Provide the (X, Y) coordinate of the cell's center where the given text is located.  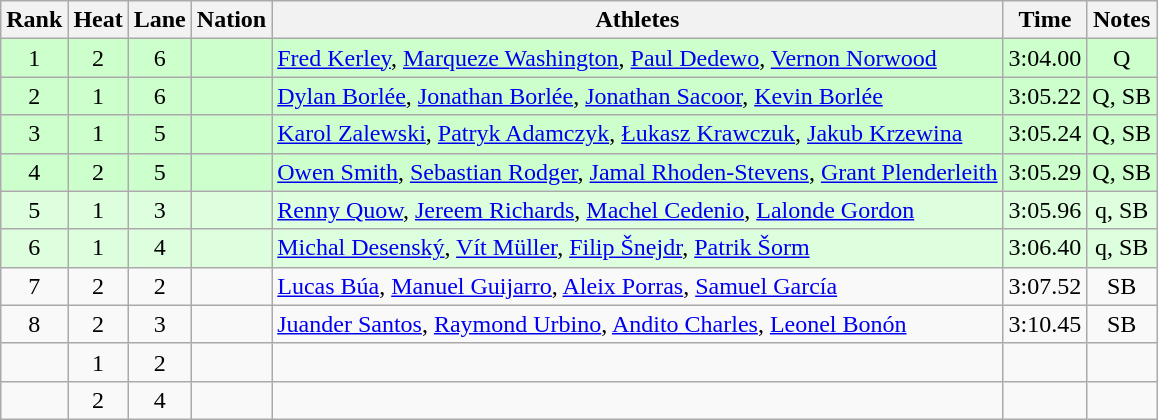
3:06.40 (1045, 248)
8 (34, 324)
Time (1045, 20)
7 (34, 286)
Juander Santos, Raymond Urbino, Andito Charles, Leonel Bonón (638, 324)
Heat (98, 20)
Lucas Búa, Manuel Guijarro, Aleix Porras, Samuel García (638, 286)
3:10.45 (1045, 324)
Notes (1122, 20)
Lane (160, 20)
Michal Desenský, Vít Müller, Filip Šnejdr, Patrik Šorm (638, 248)
Fred Kerley, Marqueze Washington, Paul Dedewo, Vernon Norwood (638, 58)
Karol Zalewski, Patryk Adamczyk, Łukasz Krawczuk, Jakub Krzewina (638, 134)
Rank (34, 20)
3:05.24 (1045, 134)
3:05.22 (1045, 96)
Owen Smith, Sebastian Rodger, Jamal Rhoden-Stevens, Grant Plenderleith (638, 172)
Nation (231, 20)
Dylan Borlée, Jonathan Borlée, Jonathan Sacoor, Kevin Borlée (638, 96)
3:05.29 (1045, 172)
3:05.96 (1045, 210)
3:04.00 (1045, 58)
Q (1122, 58)
Renny Quow, Jereem Richards, Machel Cedenio, Lalonde Gordon (638, 210)
3:07.52 (1045, 286)
Athletes (638, 20)
